Output the [X, Y] coordinate of the center of the cell containing the given text.  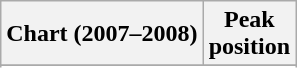
Peakposition [249, 34]
Chart (2007–2008) [102, 34]
